From the cell containing the given text, extract its center point as (x, y) coordinate. 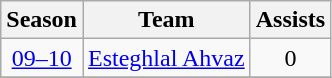
Esteghlal Ahvaz (166, 58)
0 (290, 58)
09–10 (42, 58)
Assists (290, 20)
Season (42, 20)
Team (166, 20)
